Determine the [x, y] coordinate at the center of the cell enclosing the given text.  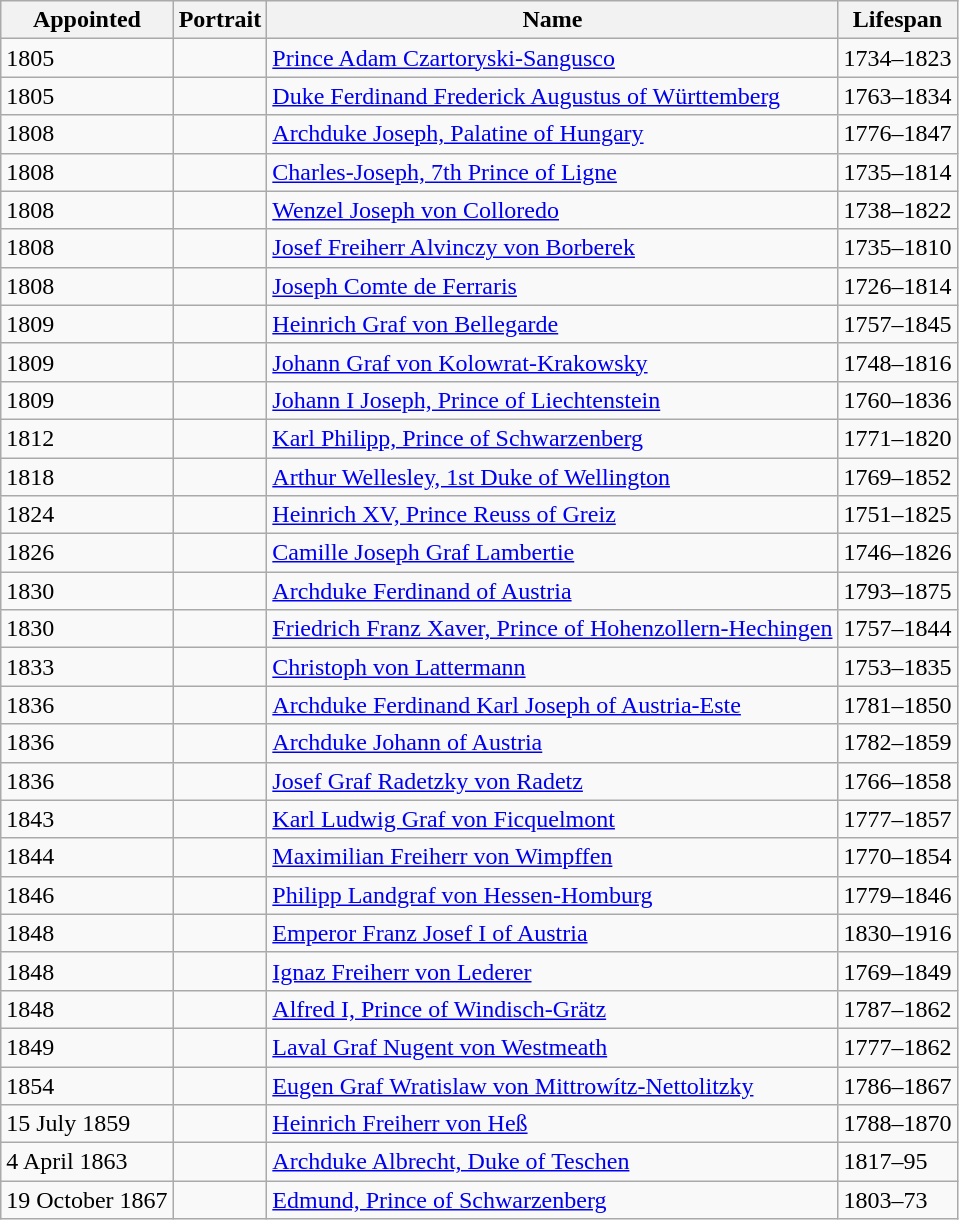
1757–1845 [898, 324]
4 April 1863 [87, 1162]
1779–1846 [898, 895]
1812 [87, 438]
1766–1858 [898, 781]
Prince Adam Czartoryski-Sangusco [552, 58]
Appointed [87, 20]
Heinrich Graf von Bellegarde [552, 324]
Archduke Ferdinand of Austria [552, 591]
Eugen Graf Wratislaw von Mittrowítz-Nettolitzky [552, 1085]
1751–1825 [898, 515]
1787–1862 [898, 1009]
1753–1835 [898, 667]
Christoph von Lattermann [552, 667]
Ignaz Freiherr von Lederer [552, 971]
1776–1847 [898, 134]
1735–1814 [898, 172]
Name [552, 20]
1826 [87, 553]
Johann Graf von Kolowrat-Krakowsky [552, 362]
1846 [87, 895]
Camille Joseph Graf Lambertie [552, 553]
1777–1862 [898, 1047]
Archduke Joseph, Palatine of Hungary [552, 134]
1782–1859 [898, 743]
Friedrich Franz Xaver, Prince of Hohenzollern-Hechingen [552, 629]
1734–1823 [898, 58]
Joseph Comte de Ferraris [552, 286]
Arthur Wellesley, 1st Duke of Wellington [552, 477]
Portrait [220, 20]
Josef Graf Radetzky von Radetz [552, 781]
1781–1850 [898, 705]
1843 [87, 819]
1726–1814 [898, 286]
Heinrich Freiherr von Heß [552, 1124]
1738–1822 [898, 210]
1833 [87, 667]
Archduke Ferdinand Karl Joseph of Austria-Este [552, 705]
1803–73 [898, 1200]
1849 [87, 1047]
Maximilian Freiherr von Wimpffen [552, 857]
Laval Graf Nugent von Westmeath [552, 1047]
15 July 1859 [87, 1124]
1824 [87, 515]
Alfred I, Prince of Windisch-Grätz [552, 1009]
1854 [87, 1085]
1793–1875 [898, 591]
Archduke Johann of Austria [552, 743]
1818 [87, 477]
Lifespan [898, 20]
1786–1867 [898, 1085]
1763–1834 [898, 96]
1760–1836 [898, 400]
1844 [87, 857]
1735–1810 [898, 248]
1746–1826 [898, 553]
Philipp Landgraf von Hessen-Homburg [552, 895]
1817–95 [898, 1162]
1748–1816 [898, 362]
Wenzel Joseph von Colloredo [552, 210]
Johann I Joseph, Prince of Liechtenstein [552, 400]
1757–1844 [898, 629]
Edmund, Prince of Schwarzenberg [552, 1200]
1770–1854 [898, 857]
Heinrich XV, Prince Reuss of Greiz [552, 515]
Archduke Albrecht, Duke of Teschen [552, 1162]
Josef Freiherr Alvinczy von Borberek [552, 248]
Charles-Joseph, 7th Prince of Ligne [552, 172]
1788–1870 [898, 1124]
1771–1820 [898, 438]
19 October 1867 [87, 1200]
1777–1857 [898, 819]
1769–1852 [898, 477]
Duke Ferdinand Frederick Augustus of Württemberg [552, 96]
Karl Ludwig Graf von Ficquelmont [552, 819]
1830–1916 [898, 933]
Karl Philipp, Prince of Schwarzenberg [552, 438]
1769–1849 [898, 971]
Emperor Franz Josef I of Austria [552, 933]
